Return (x, y) of the center of cell containing provided text 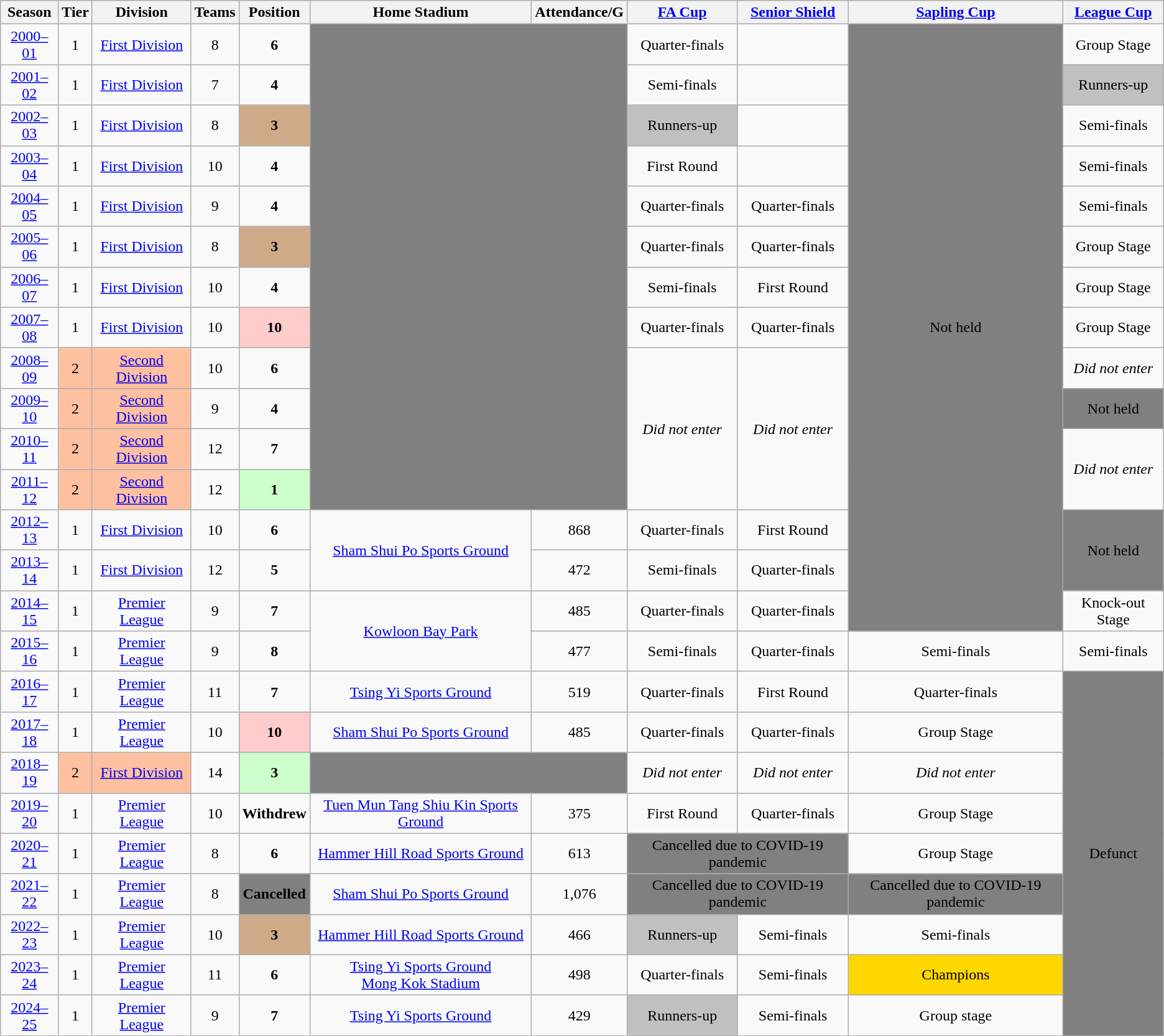
Season (30, 12)
477 (580, 652)
2015–16 (30, 652)
Division (142, 12)
Teams (215, 12)
2012–13 (30, 530)
Group stage (955, 1015)
2009–10 (30, 408)
League Cup (1113, 12)
Sapling Cup (955, 12)
Position (274, 12)
14 (215, 772)
2014–15 (30, 611)
Tsing Yi Sports GroundMong Kok Stadium (420, 975)
2008–09 (30, 368)
2011–12 (30, 489)
Cancelled (274, 894)
5 (274, 571)
2016–17 (30, 691)
1,076 (580, 894)
429 (580, 1015)
Defunct (1113, 854)
498 (580, 975)
2005–06 (30, 246)
Attendance/G (580, 12)
2019–20 (30, 813)
2022–23 (30, 934)
2002–03 (30, 126)
2023–24 (30, 975)
Senior Shield (793, 12)
2000–01 (30, 45)
Home Stadium (420, 12)
2018–19 (30, 772)
2021–22 (30, 894)
2013–14 (30, 571)
2004–05 (30, 206)
Kowloon Bay Park (420, 631)
Champions (955, 975)
Tuen Mun Tang Shiu Kin Sports Ground (420, 813)
Knock-out Stage (1113, 611)
2003–04 (30, 165)
2024–25 (30, 1015)
Withdrew (274, 813)
466 (580, 934)
FA Cup (683, 12)
2017–18 (30, 733)
2001–02 (30, 85)
375 (580, 813)
2006–07 (30, 287)
2010–11 (30, 449)
472 (580, 571)
519 (580, 691)
2007–08 (30, 327)
2020–21 (30, 853)
868 (580, 530)
Tier (76, 12)
613 (580, 853)
